Find where the given text appears and provide that cell's center as (x, y) coordinate. 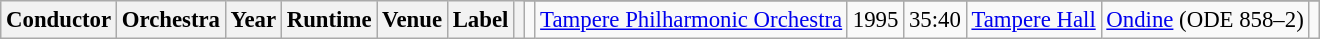
Label (480, 20)
Runtime (328, 20)
Tampere Philharmonic Orchestra (692, 20)
35:40 (936, 20)
Orchestra (170, 20)
Ondine (ODE 858–2) (1205, 20)
1995 (875, 20)
Year (253, 20)
Tampere Hall (1034, 20)
Conductor (59, 20)
Venue (412, 20)
